Extract the [X, Y] coordinate from the center of the cell holding the provided text.  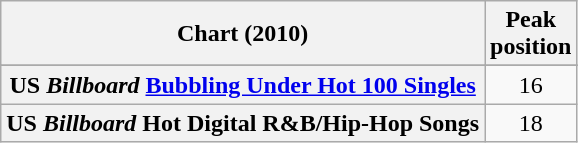
18 [531, 123]
Chart (2010) [243, 34]
US Billboard Hot Digital R&B/Hip-Hop Songs [243, 123]
US Billboard Bubbling Under Hot 100 Singles [243, 85]
Peakposition [531, 34]
16 [531, 85]
